Extract the (X, Y) coordinate from the center of the cell holding the provided text.  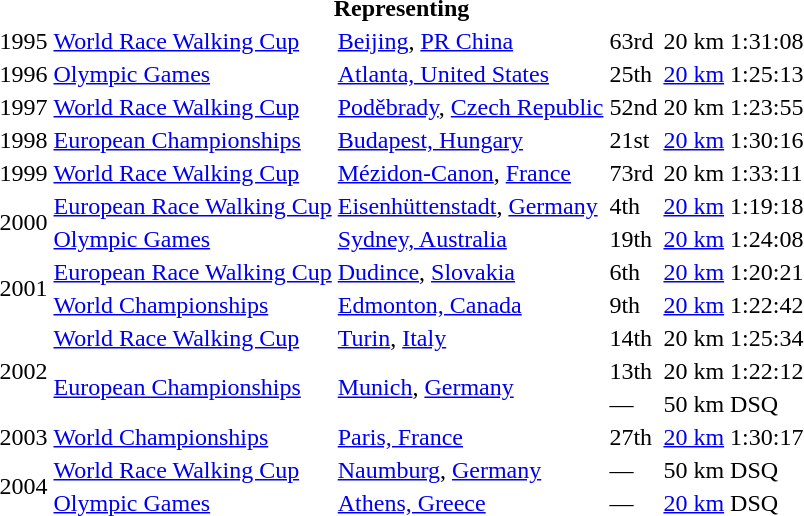
6th (634, 272)
13th (634, 371)
Budapest, Hungary (470, 140)
Poděbrady, Czech Republic (470, 107)
Paris, France (470, 437)
Edmonton, Canada (470, 305)
Eisenhüttenstadt, Germany (470, 206)
Naumburg, Germany (470, 470)
Mézidon-Canon, France (470, 173)
21st (634, 140)
27th (634, 437)
73rd (634, 173)
Sydney, Australia (470, 239)
25th (634, 74)
Atlanta, United States (470, 74)
Beijing, PR China (470, 41)
14th (634, 338)
9th (634, 305)
4th (634, 206)
Turin, Italy (470, 338)
63rd (634, 41)
Munich, Germany (470, 388)
19th (634, 239)
Dudince, Slovakia (470, 272)
52nd (634, 107)
